Search for the cell housing the specified text and yield its [X, Y] center coordinate. 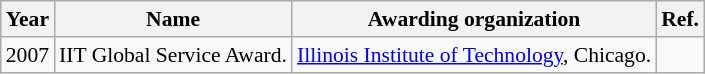
Name [173, 19]
IIT Global Service Award. [173, 55]
Year [28, 19]
Illinois Institute of Technology, Chicago. [474, 55]
Ref. [680, 19]
2007 [28, 55]
Awarding organization [474, 19]
